Identify which cell holds the provided text, then report its (x, y) central coordinate. 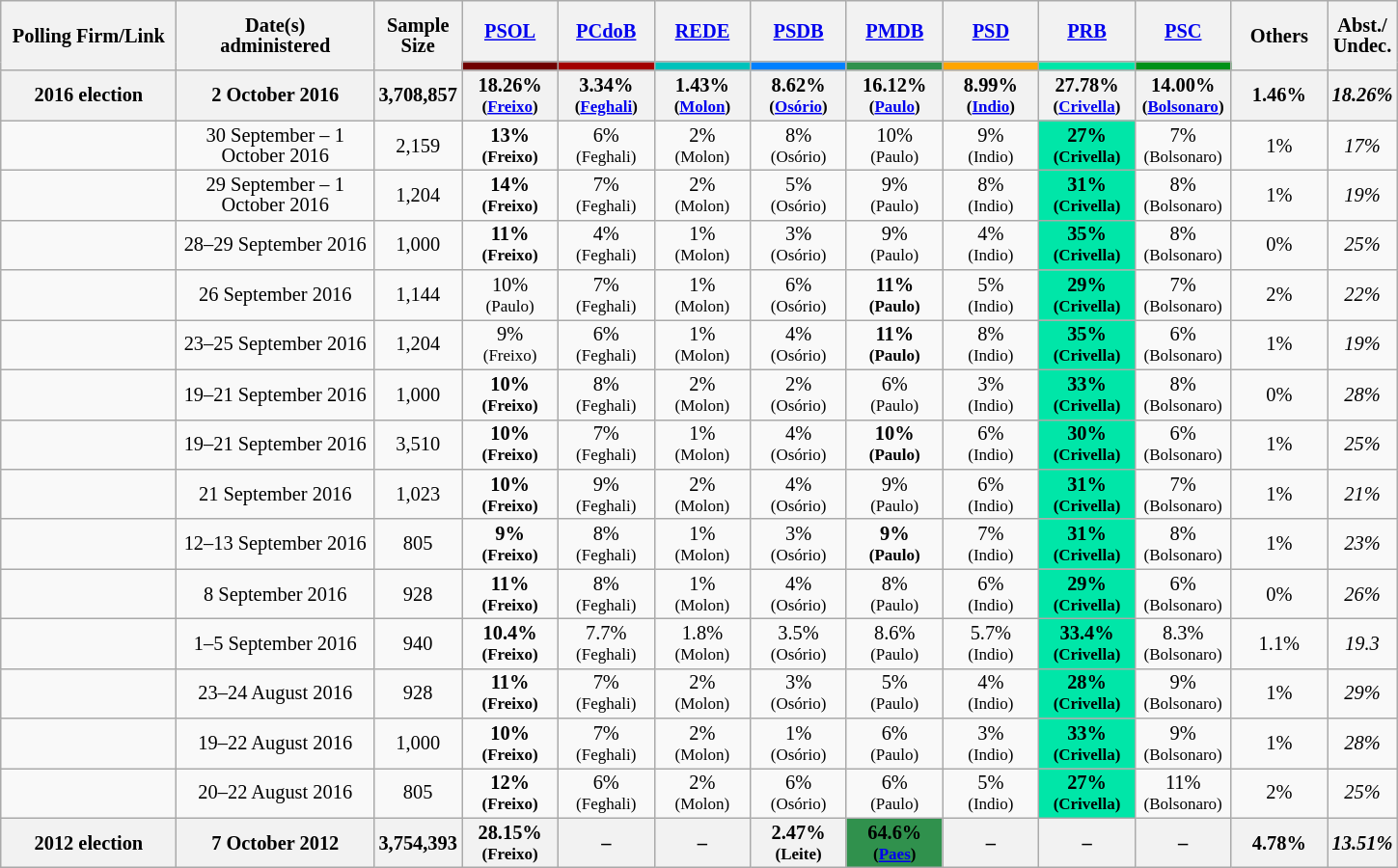
14%(Freixo) (510, 195)
1,144 (419, 295)
Polling Firm/Link (89, 35)
PCdoB (606, 31)
18.26% (1362, 95)
3,510 (419, 445)
2016 election (89, 95)
8%(Osório) (799, 146)
3,754,393 (419, 843)
1.43%(Molon) (702, 95)
33.4%(Crivella) (1087, 643)
2012 election (89, 843)
23–24 August 2016 (276, 693)
5%(Osório) (799, 195)
9%(Indio) (991, 146)
26% (1362, 594)
1.46% (1279, 95)
Date(s)administered (276, 35)
23–25 September 2016 (276, 344)
8 September 2016 (276, 594)
7%(Indio) (991, 544)
17% (1362, 146)
2 October 2016 (276, 95)
19.3 (1362, 643)
2,159 (419, 146)
12%(Freixo) (510, 793)
940 (419, 643)
4%(Feghali) (606, 245)
29 September – 1 October 2016 (276, 195)
1.1% (1279, 643)
22% (1362, 295)
19–22 August 2016 (276, 744)
SampleSize (419, 35)
1,023 (419, 494)
PSC (1183, 31)
11%(Bolsonaro) (1183, 793)
PRB (1087, 31)
4.78% (1279, 843)
28%(Crivella) (1087, 693)
28.15%(Freixo) (510, 843)
1%(Osório) (799, 744)
64.6%(Paes) (894, 843)
14.00%(Bolsonaro) (1183, 95)
21 September 2016 (276, 494)
2.47%(Leite) (799, 843)
PMDB (894, 31)
Others (1279, 35)
27.78%(Crivella) (1087, 95)
PSD (991, 31)
8.99%(Indio) (991, 95)
16.12%(Paulo) (894, 95)
18.26%(Freixo) (510, 95)
8.62%(Osório) (799, 95)
1.8%(Molon) (702, 643)
10.4%(Freixo) (510, 643)
3.5%(Osório) (799, 643)
5.7%(Indio) (991, 643)
3.34%(Feghali) (606, 95)
23% (1362, 544)
20–22 August 2016 (276, 793)
8.6%(Paulo) (894, 643)
9%(Feghali) (606, 494)
PSOL (510, 31)
26 September 2016 (276, 295)
30%(Crivella) (1087, 445)
2%(Osório) (799, 394)
29% (1362, 693)
7 October 2012 (276, 843)
PSDB (799, 31)
3,708,857 (419, 95)
30 September – 1 October 2016 (276, 146)
8%(Paulo) (894, 594)
1–5 September 2016 (276, 643)
28–29 September 2016 (276, 245)
13%(Freixo) (510, 146)
21% (1362, 494)
7.7%(Feghali) (606, 643)
12–13 September 2016 (276, 544)
8.3%(Bolsonaro) (1183, 643)
REDE (702, 31)
Abst./Undec. (1362, 35)
5%(Paulo) (894, 693)
13.51% (1362, 843)
